Output the (x, y) coordinate of the center of the cell containing the given text.  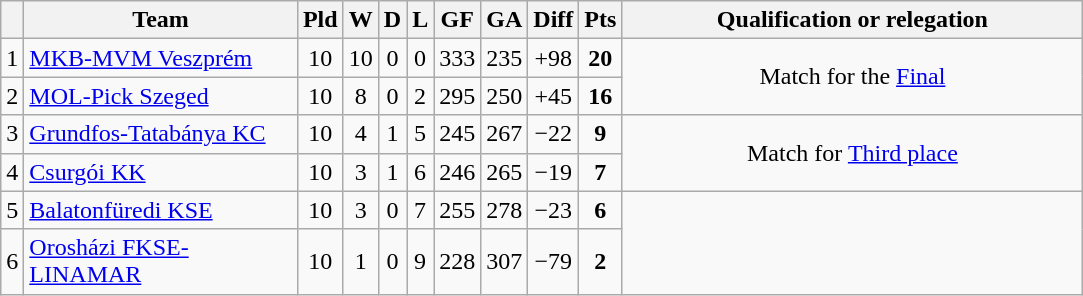
8 (360, 96)
20 (600, 58)
MKB-MVM Veszprém (161, 58)
−19 (554, 172)
333 (458, 58)
245 (458, 134)
Grundfos-Tatabánya KC (161, 134)
GA (504, 20)
255 (458, 210)
265 (504, 172)
+45 (554, 96)
Match for Third place (852, 153)
GF (458, 20)
Csurgói KK (161, 172)
246 (458, 172)
L (420, 20)
Pld (320, 20)
−23 (554, 210)
267 (504, 134)
295 (458, 96)
228 (458, 262)
Pts (600, 20)
278 (504, 210)
Match for the Final (852, 77)
Orosházi FKSE-LINAMAR (161, 262)
235 (504, 58)
Balatonfüredi KSE (161, 210)
16 (600, 96)
MOL-Pick Szeged (161, 96)
Diff (554, 20)
250 (504, 96)
−79 (554, 262)
−22 (554, 134)
Qualification or relegation (852, 20)
+98 (554, 58)
307 (504, 262)
Team (161, 20)
D (392, 20)
W (360, 20)
